Extract the [X, Y] coordinate from the center of the cell holding the provided text.  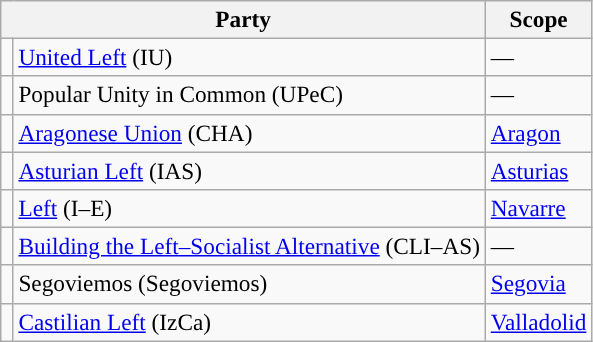
Navarre [538, 208]
Castilian Left (IzCa) [249, 322]
Left (I–E) [249, 208]
Party [244, 19]
Popular Unity in Common (UPeC) [249, 95]
Asturias [538, 170]
Asturian Left (IAS) [249, 170]
United Left (IU) [249, 57]
Building the Left–Socialist Alternative (CLI–AS) [249, 246]
Segovia [538, 284]
Aragonese Union (CHA) [249, 133]
Segoviemos (Segoviemos) [249, 284]
Valladolid [538, 322]
Aragon [538, 133]
Scope [538, 19]
